Detect which cell encompasses the target text, then output its (X, Y) center coordinate. 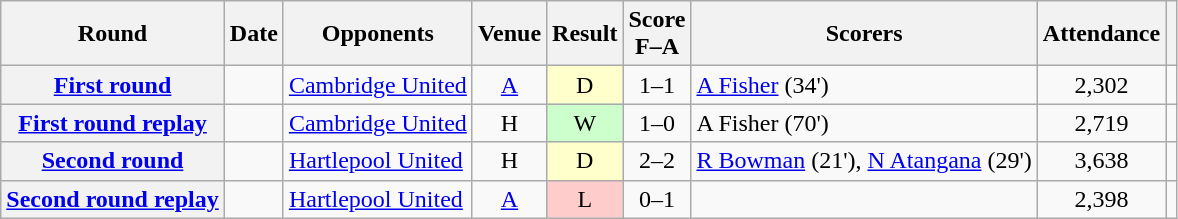
1–0 (657, 123)
ScoreF–A (657, 34)
Date (254, 34)
Round (113, 34)
2,398 (1101, 199)
3,638 (1101, 161)
L (585, 199)
2–2 (657, 161)
First round replay (113, 123)
First round (113, 85)
0–1 (657, 199)
2,302 (1101, 85)
W (585, 123)
Second round replay (113, 199)
Second round (113, 161)
Opponents (378, 34)
Result (585, 34)
1–1 (657, 85)
A Fisher (70') (864, 123)
Attendance (1101, 34)
Scorers (864, 34)
R Bowman (21'), N Atangana (29') (864, 161)
2,719 (1101, 123)
Venue (509, 34)
A Fisher (34') (864, 85)
